Search for the cell housing the specified text and yield its [X, Y] center coordinate. 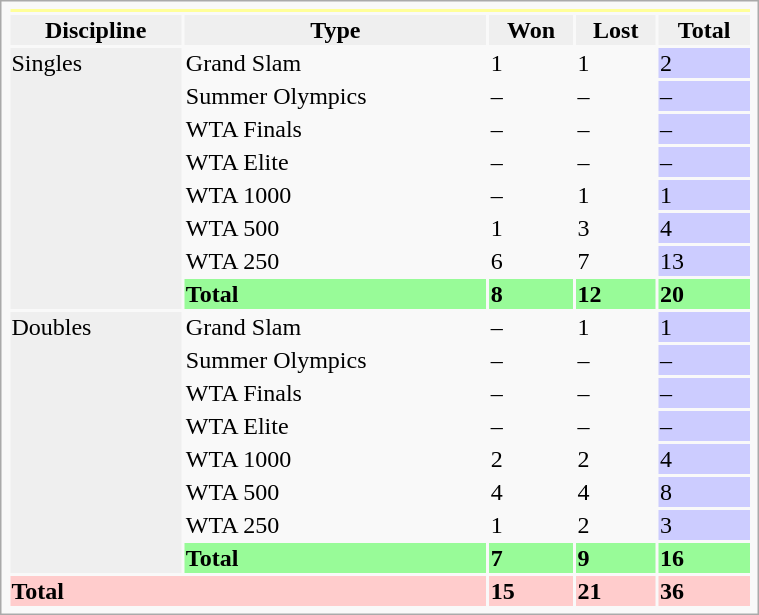
21 [616, 591]
Discipline [96, 30]
6 [531, 261]
Singles [96, 178]
16 [704, 558]
Type [335, 30]
20 [704, 294]
Lost [616, 30]
Doubles [96, 442]
Won [531, 30]
9 [616, 558]
15 [531, 591]
12 [616, 294]
36 [704, 591]
13 [704, 261]
